Return the [x, y] coordinate for the center point of the cell that contains the specified text.  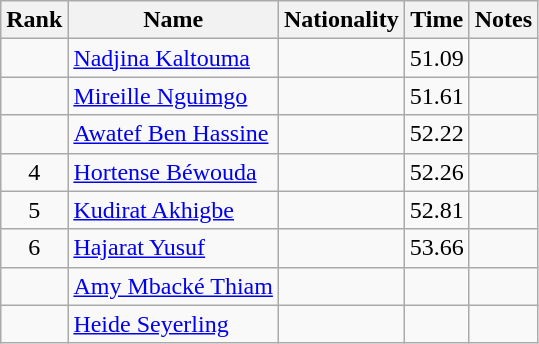
52.81 [436, 210]
51.09 [436, 58]
Name [174, 20]
52.26 [436, 172]
Notes [503, 20]
Heide Seyerling [174, 324]
Kudirat Akhigbe [174, 210]
53.66 [436, 248]
Nationality [341, 20]
Awatef Ben Hassine [174, 134]
Nadjina Kaltouma [174, 58]
52.22 [436, 134]
Time [436, 20]
Amy Mbacké Thiam [174, 286]
4 [34, 172]
Hortense Béwouda [174, 172]
6 [34, 248]
Hajarat Yusuf [174, 248]
Mireille Nguimgo [174, 96]
51.61 [436, 96]
5 [34, 210]
Rank [34, 20]
